Find where the given text appears and provide that cell's center as [x, y] coordinate. 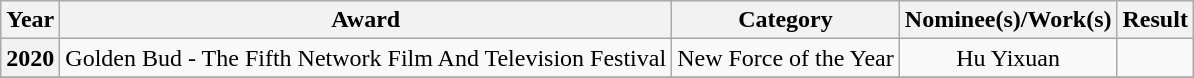
Year [30, 20]
Nominee(s)/Work(s) [1008, 20]
Golden Bud - The Fifth Network Film And Television Festival [366, 58]
2020 [30, 58]
Award [366, 20]
Result [1155, 20]
Hu Yixuan [1008, 58]
Category [786, 20]
New Force of the Year [786, 58]
